Provide the (x, y) coordinate of the cell's center where the given text is located.  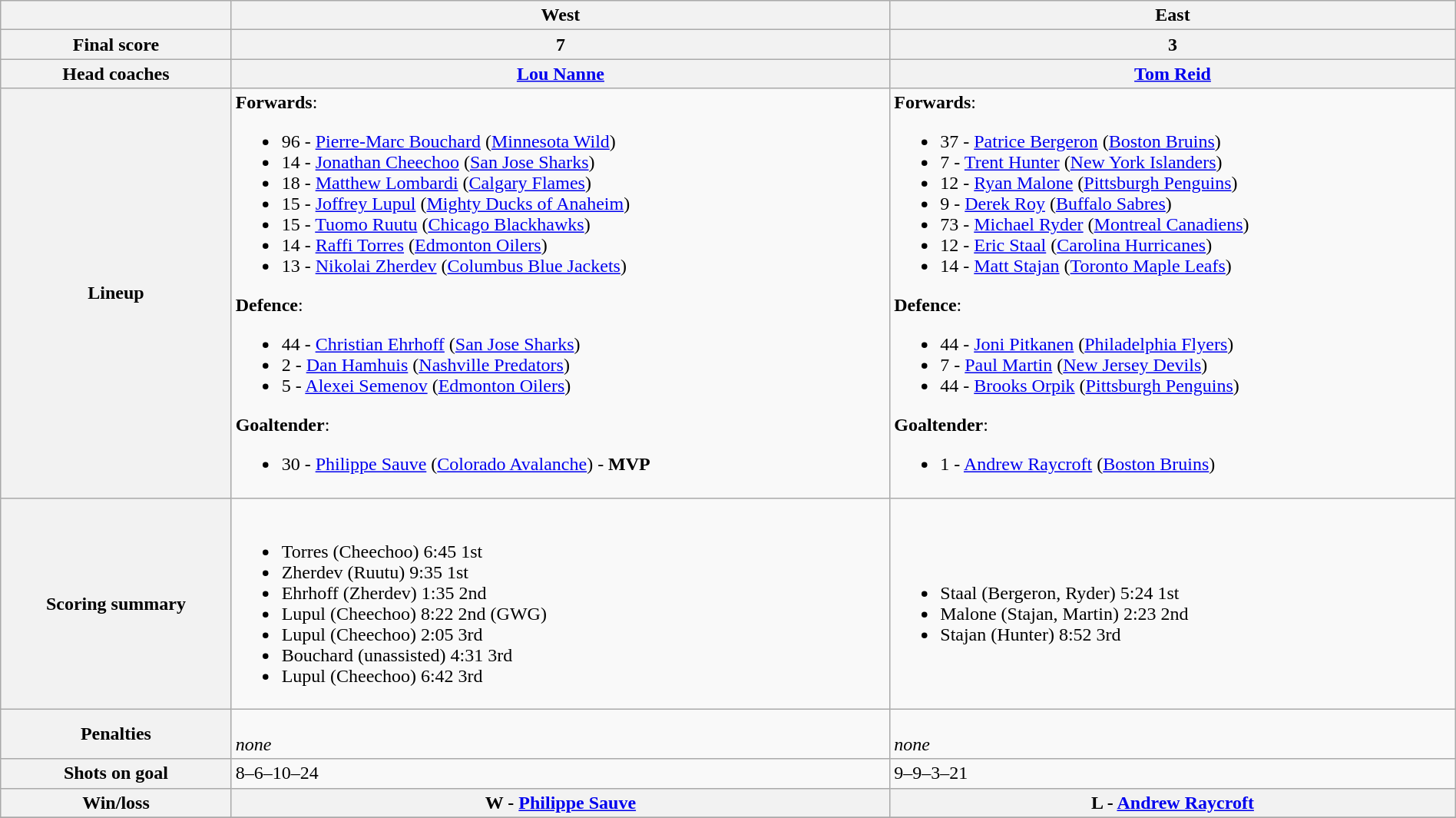
3 (1173, 45)
Lineup (116, 293)
Tom Reid (1173, 74)
Scoring summary (116, 604)
L - Andrew Raycroft (1173, 803)
Win/loss (116, 803)
9–9–3–21 (1173, 773)
Head coaches (116, 74)
7 (561, 45)
8–6–10–24 (561, 773)
Penalties (116, 734)
West (561, 15)
W - Philippe Sauve (561, 803)
East (1173, 15)
Shots on goal (116, 773)
Final score (116, 45)
Lou Nanne (561, 74)
Staal (Bergeron, Ryder) 5:24 1stMalone (Stajan, Martin) 2:23 2ndStajan (Hunter) 8:52 3rd (1173, 604)
